Pinpoint the cell where the given text exists, returning its [x, y] midpoint coordinate. 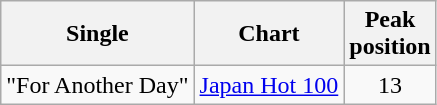
"For Another Day" [98, 85]
Japan Hot 100 [269, 85]
Chart [269, 34]
Peakposition [390, 34]
13 [390, 85]
Single [98, 34]
